Locate the cell with the specified text and output its (X, Y) center coordinate. 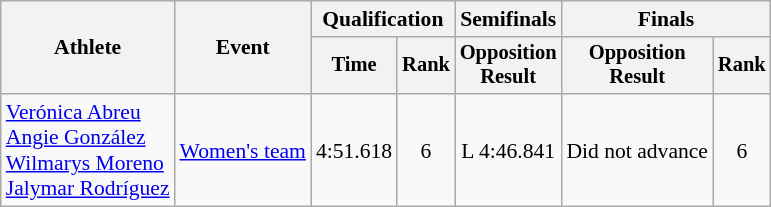
Athlete (88, 48)
Verónica AbreuAngie GonzálezWilmarys MorenoJalymar Rodríguez (88, 150)
Women's team (243, 150)
Did not advance (637, 150)
L 4:46.841 (508, 150)
Finals (666, 19)
4:51.618 (354, 150)
Time (354, 66)
Qualification (383, 19)
Semifinals (508, 19)
Event (243, 48)
